Scan for the cell matching the given text and deliver its [x, y] coordinate at center. 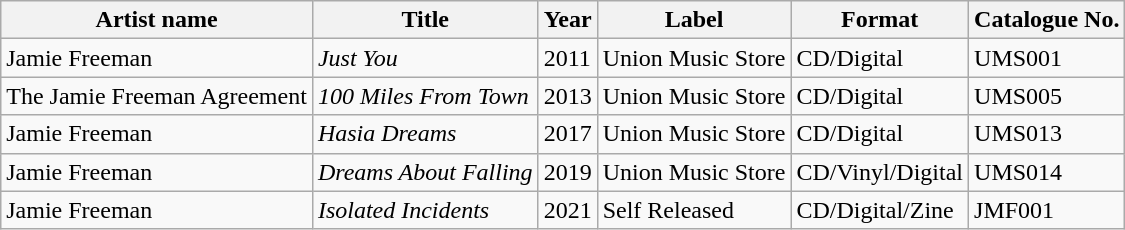
2019 [568, 172]
Format [880, 20]
2013 [568, 96]
CD/Vinyl/Digital [880, 172]
The Jamie Freeman Agreement [157, 96]
100 Miles From Town [425, 96]
Isolated Incidents [425, 210]
2011 [568, 58]
Self Released [694, 210]
UMS001 [1047, 58]
CD/Digital/Zine [880, 210]
UMS013 [1047, 134]
UMS005 [1047, 96]
Title [425, 20]
2021 [568, 210]
JMF001 [1047, 210]
Artist name [157, 20]
Hasia Dreams [425, 134]
Catalogue No. [1047, 20]
Year [568, 20]
Dreams About Falling [425, 172]
Label [694, 20]
2017 [568, 134]
Just You [425, 58]
UMS014 [1047, 172]
